Pinpoint the cell where the given text exists, returning its [x, y] midpoint coordinate. 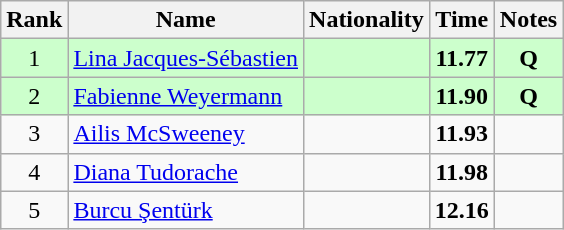
Name [186, 20]
Notes [528, 20]
Ailis McSweeney [186, 134]
Fabienne Weyermann [186, 96]
Diana Tudorache [186, 172]
Burcu Şentürk [186, 210]
12.16 [462, 210]
3 [34, 134]
Time [462, 20]
11.77 [462, 58]
11.98 [462, 172]
11.93 [462, 134]
1 [34, 58]
5 [34, 210]
Lina Jacques-Sébastien [186, 58]
Nationality [367, 20]
Rank [34, 20]
2 [34, 96]
11.90 [462, 96]
4 [34, 172]
